Return (x, y) of the center of cell containing provided text 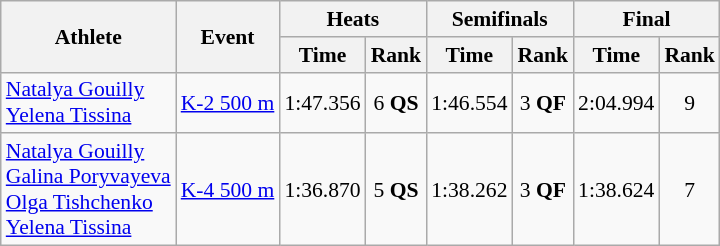
Event (228, 36)
Natalya GouillyYelena Tissina (88, 102)
1:47.356 (322, 102)
Semifinals (500, 19)
2:04.994 (616, 102)
Final (646, 19)
Natalya GouillyGalina PoryvayevaOlga TishchenkoYelena Tissina (88, 190)
K-4 500 m (228, 190)
1:38.624 (616, 190)
9 (690, 102)
1:38.262 (469, 190)
1:36.870 (322, 190)
1:46.554 (469, 102)
Athlete (88, 36)
Heats (352, 19)
7 (690, 190)
K-2 500 m (228, 102)
6 QS (396, 102)
5 QS (396, 190)
